Search for the cell housing the specified text and yield its (x, y) center coordinate. 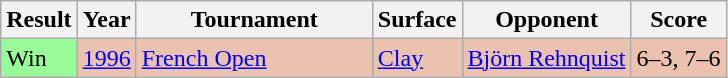
6–3, 7–6 (678, 58)
Result (39, 20)
Opponent (546, 20)
Surface (417, 20)
Year (106, 20)
Win (39, 58)
Tournament (254, 20)
Clay (417, 58)
Björn Rehnquist (546, 58)
Score (678, 20)
1996 (106, 58)
French Open (254, 58)
